From the cell containing the given text, extract its center point as [X, Y] coordinate. 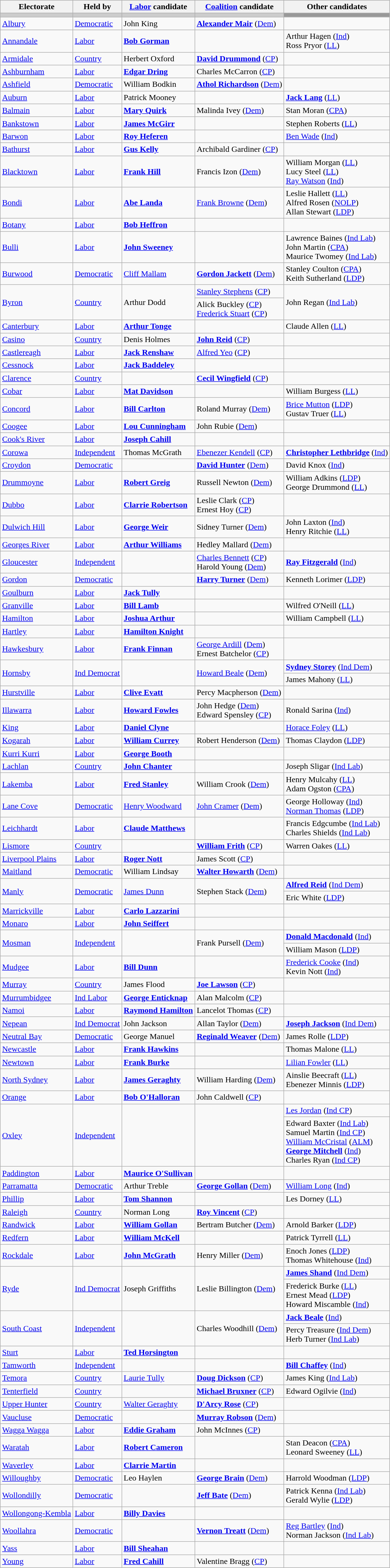
Bill Dunn [158, 967]
Arthur Treble [158, 1186]
Robert Greig [158, 483]
Bill Lamb [158, 605]
James Rolle (LDP) [337, 1036]
Allan Taylor (Dem) [239, 1023]
Doug Dickson (CP) [239, 1378]
Henry Woodward [158, 806]
Abe Landa [158, 203]
William Crook (Dem) [239, 784]
Ronald Sarina (Ind) [337, 710]
Arthur Dodd [158, 302]
Enoch Jones (LDP)Thomas Whitehouse (Ind) [337, 1255]
Cecil Wingfield (CP) [239, 378]
Clarrie Martin [158, 1465]
George Enticknap [158, 998]
John Chanter [158, 766]
Burwood [37, 274]
Byron [37, 302]
Ted Horsington [158, 1352]
Harry Turner (Dem) [239, 580]
Waverley [37, 1465]
Edward Baxter (Ind Lab)Samuel Martin (Ind CP)William McCristal (ALM)George Mitchell (Ind)Charles Ryan (Ind CP) [337, 1142]
Jack Baddeley [158, 365]
George Holloway (Ind)Norman Thomas (LDP) [337, 806]
Upper Hunter [37, 1404]
Kenneth Lorimer (LDP) [337, 580]
Canterbury [37, 326]
Leo Haylen [158, 1478]
Lakemba [37, 784]
Lismore [37, 846]
Maurice O'Sullivan [158, 1173]
Maitland [37, 872]
Howard Beale (Dem) [239, 673]
William Adkins (LDP)George Drummond (LL) [337, 483]
Cobar [37, 391]
Joseph Sligar (Ind Lab) [337, 766]
Wilfred O'Neill (LL) [337, 605]
John McInnes (CP) [239, 1430]
Newtown [37, 1062]
Bathurst [37, 149]
Alfred Yeo (CP) [239, 352]
Roger Nott [158, 859]
Carlo Lazzarini [158, 910]
Frank Pursell (Dem) [239, 943]
King [37, 728]
Held by [97, 7]
John Regan (Ind Lab) [337, 302]
Sidney Turner (Dem) [239, 527]
David Knox (Ind) [337, 465]
William Burgess (LL) [337, 391]
John Reid (CP) [239, 339]
Christopher Lethbridge (Ind) [337, 452]
Kogarah [37, 741]
George Manuel [158, 1036]
Joseph Cahill [158, 439]
Dulwich Hill [37, 527]
James King (Ind Lab) [337, 1378]
William Bodkin [158, 84]
Jack Lang (LL) [337, 97]
Francis Edgcumbe (Ind Lab)Charles Shields (Ind Lab) [337, 828]
Reginald Weaver (Dem) [239, 1036]
Jeff Bate (Dem) [239, 1496]
Barwon [37, 136]
Neutral Bay [37, 1036]
George Brain (Dem) [239, 1478]
Wollondilly [37, 1496]
Stanley Stephens (CP) [239, 291]
Michael Bruxner (CP) [239, 1391]
Sydney Storey (Ind Dem) [337, 666]
Jack Beale (Ind) [337, 1317]
Leichhardt [37, 828]
Granville [37, 605]
Joshua Arthur [158, 618]
William Mason (LDP) [337, 949]
Herbert Oxford [158, 59]
Wollongong-Kembla [37, 1513]
Les Jordan (Ind CP) [337, 1110]
Nepean [37, 1023]
Rockdale [37, 1255]
Orange [37, 1097]
James McGirr [158, 123]
Botany [37, 225]
Paddington [37, 1173]
David Drummond (CP) [239, 59]
Bondi [37, 203]
Bulli [37, 247]
Sturt [37, 1352]
Eric White (LDP) [337, 898]
Casino [37, 339]
Percy Treasure (Ind Dem)Herb Turner (Ind Lab) [337, 1335]
Young [37, 1561]
Ray Fitzgerald (Ind) [337, 562]
Ryde [37, 1289]
Manly [37, 891]
Cook's River [37, 439]
Frank Finnan [158, 649]
Murray Robson (Dem) [239, 1417]
Raymond Hamilton [158, 1011]
Newcastle [37, 1049]
Thomas Claydon (LDP) [337, 741]
James Scott (CP) [239, 859]
Phillip [37, 1199]
Arthur Hagen (Ind)Ross Pryor (LL) [337, 41]
John Laxton (Ind)Henry Ritchie (LL) [337, 527]
Joseph Jackson (Ind Dem) [337, 1023]
Henry Mulcahy (LL)Adam Ogston (CPA) [337, 784]
Waratah [37, 1447]
Donald Macdonald (Ind) [337, 936]
Mudgee [37, 967]
Joseph Griffiths [158, 1289]
Leslie Billington (Dem) [239, 1289]
Frank Burke [158, 1062]
James Flood [158, 985]
Roy Vincent (CP) [239, 1212]
George Booth [158, 754]
Croydon [37, 465]
Hurstville [37, 692]
William Lindsay [158, 872]
Horace Foley (LL) [337, 728]
Edward Ogilvie (Ind) [337, 1391]
Mat Davidson [158, 391]
Marrickville [37, 910]
Patrick Mooney [158, 97]
Eddie Graham [158, 1430]
Clarence [37, 378]
Claude Matthews [158, 828]
Hamilton [37, 618]
Lancelot Thomas (CP) [239, 1011]
John Caldwell (CP) [239, 1097]
Billy Davies [158, 1513]
North Sydney [37, 1080]
George Ardill (Dem)Ernest Batchelor (CP) [239, 649]
Liverpool Plains [37, 859]
Bill Chaffey (Ind) [337, 1365]
Woollahra [37, 1531]
Denis Holmes [158, 339]
Bob Heffron [158, 225]
Robert Henderson (Dem) [239, 741]
William Morgan (LL)Lucy Steel (LL)Ray Watson (Ind) [337, 172]
Randwick [37, 1225]
Hedley Mallard (Dem) [239, 545]
Hamilton Knight [158, 631]
Lachlan [37, 766]
Mary Quirk [158, 110]
John Cramer (Dem) [239, 806]
Walter Geraghty [158, 1404]
James Dunn [158, 891]
Parramatta [37, 1186]
Gus Kelly [158, 149]
Valentine Bragg (CP) [239, 1561]
Charles Woodhill (Dem) [239, 1328]
Gloucester [37, 562]
Temora [37, 1378]
Illawarra [37, 710]
Lou Cunningham [158, 426]
Henry Miller (Dem) [239, 1255]
Charles McCarron (CP) [239, 71]
Electorate [37, 7]
Wagga Wagga [37, 1430]
Armidale [37, 59]
Lilian Fowler (LL) [337, 1062]
Goulburn [37, 593]
Frederick Burke (LL)Ernest Mead (LDP)Howard Miscamble (Ind) [337, 1295]
Ashburnham [37, 71]
Warren Oakes (LL) [337, 846]
Arthur Tonge [158, 326]
Ben Wade (Ind) [337, 136]
Yass [37, 1548]
Bertram Butcher (Dem) [239, 1225]
Frederick Cooke (Ind)Kevin Nott (Ind) [337, 967]
Patrick Tyrrell (LL) [337, 1238]
Jack Tully [158, 593]
Annandale [37, 41]
Ainslie Beecraft (LL)Ebenezer Minnis (LDP) [337, 1080]
Murray [37, 985]
Vernon Treatt (Dem) [239, 1531]
George Gollan (Dem) [239, 1186]
Ind Labor [97, 998]
Ashfield [37, 84]
William Harding (Dem) [239, 1080]
Bill Sheahan [158, 1548]
Georges River [37, 545]
Other candidates [337, 7]
Reg Bartley (Ind)Norman Jackson (Ind Lab) [337, 1531]
John Seiffert [158, 923]
Stan Deacon (CPA)Leonard Sweeney (LL) [337, 1447]
Murrumbidgee [37, 998]
Russell Newton (Dem) [239, 483]
Monaro [37, 923]
Hornsby [37, 673]
Stephen Stack (Dem) [239, 891]
Concord [37, 408]
Tom Shannon [158, 1199]
George Weir [158, 527]
Harrold Woodman (LDP) [337, 1478]
Redfern [37, 1238]
James Mahony (LL) [337, 679]
Robert Cameron [158, 1447]
James Geraghty [158, 1080]
William Frith (CP) [239, 846]
Thomas Malone (LL) [337, 1049]
John Rubie (Dem) [239, 426]
William Currey [158, 741]
Percy Macpherson (Dem) [239, 692]
Ebenezer Kendell (CP) [239, 452]
Dubbo [37, 505]
Alexander Mair (Dem) [239, 23]
William McKell [158, 1238]
Thomas McGrath [158, 452]
Bob Gorman [158, 41]
Jack Renshaw [158, 352]
Alick Buckley (CP)Frederick Stuart (CP) [239, 309]
Frank Hawkins [158, 1049]
Brice Mutton (LDP)Gustav Truer (LL) [337, 408]
Balmain [37, 110]
Bob O'Halloran [158, 1097]
Howard Fowles [158, 710]
Stan Moran (CPA) [337, 110]
John Hedge (Dem)Edward Spensley (CP) [239, 710]
Leslie Clark (CP)Ernest Hoy (CP) [239, 505]
Roy Heferen [158, 136]
Gordon Jackett (Dem) [239, 274]
Lane Cove [37, 806]
Vaucluse [37, 1417]
Kurri Kurri [37, 754]
Norman Long [158, 1212]
Joe Lawson (CP) [239, 985]
Laurie Tully [158, 1378]
Labor candidate [158, 7]
Edgar Dring [158, 71]
Patrick Kenna (Ind Lab)Gerald Wylie (LDP) [337, 1496]
Les Dorney (LL) [337, 1199]
Willoughby [37, 1478]
William Long (Ind) [337, 1186]
Namoi [37, 1011]
Frank Browne (Dem) [239, 203]
Coogee [37, 426]
Arthur Williams [158, 545]
Claude Allen (LL) [337, 326]
John Sweeney [158, 247]
Lawrence Baines (Ind Lab)John Martin (CPA)Maurice Twomey (Ind Lab) [337, 247]
Clarrie Robertson [158, 505]
Archibald Gardiner (CP) [239, 149]
Cessnock [37, 365]
Drummoyne [37, 483]
Bankstown [37, 123]
Daniel Clyne [158, 728]
Stanley Coulton (CPA)Keith Sutherland (LDP) [337, 274]
Roland Murray (Dem) [239, 408]
Athol Richardson (Dem) [239, 84]
Auburn [37, 97]
Clive Evatt [158, 692]
Malinda Ivey (Dem) [239, 110]
Castlereagh [37, 352]
Cliff Mallam [158, 274]
Alfred Reid (Ind Dem) [337, 885]
Coalition candidate [239, 7]
D'Arcy Rose (CP) [239, 1404]
Francis Izon (Dem) [239, 172]
Corowa [37, 452]
Gordon [37, 580]
Blacktown [37, 172]
Alan Malcolm (CP) [239, 998]
Frank Hill [158, 172]
Bill Carlton [158, 408]
Charles Bennett (CP)Harold Young (Dem) [239, 562]
Arnold Barker (LDP) [337, 1225]
South Coast [37, 1328]
William Gollan [158, 1225]
Oxley [37, 1135]
Mosman [37, 943]
William Campbell (LL) [337, 618]
Fred Cahill [158, 1561]
Leslie Hallett (LL)Alfred Rosen (NOLP)Allan Stewart (LDP) [337, 203]
David Hunter (Dem) [239, 465]
Hartley [37, 631]
Tamworth [37, 1365]
John McGrath [158, 1255]
Walter Howarth (Dem) [239, 872]
Fred Stanley [158, 784]
John Jackson [158, 1023]
Albury [37, 23]
James Shand (Ind Dem) [337, 1273]
Stephen Roberts (LL) [337, 123]
Tenterfield [37, 1391]
Hawkesbury [37, 649]
John King [158, 23]
Raleigh [37, 1212]
